For the text-containing cell, return its midpoint in (X, Y) coordinate format. 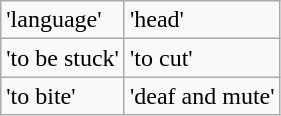
'deaf and mute' (202, 96)
'to be stuck' (63, 58)
'language' (63, 20)
'to cut' (202, 58)
'to bite' (63, 96)
'head' (202, 20)
